Determine the (X, Y) coordinate at the center of the cell enclosing the given text.  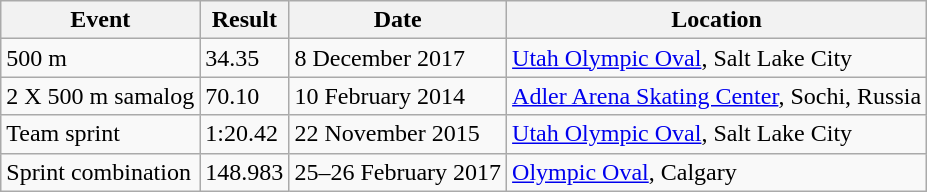
1:20.42 (244, 134)
2 X 500 m samalog (100, 96)
10 February 2014 (398, 96)
Location (717, 20)
148.983 (244, 172)
70.10 (244, 96)
Olympic Oval, Calgary (717, 172)
Date (398, 20)
Adler Arena Skating Center, Sochi, Russia (717, 96)
Event (100, 20)
Result (244, 20)
500 m (100, 58)
Team sprint (100, 134)
34.35 (244, 58)
8 December 2017 (398, 58)
22 November 2015 (398, 134)
Sprint combination (100, 172)
25–26 February 2017 (398, 172)
